From the cell containing the given text, extract its center point as [x, y] coordinate. 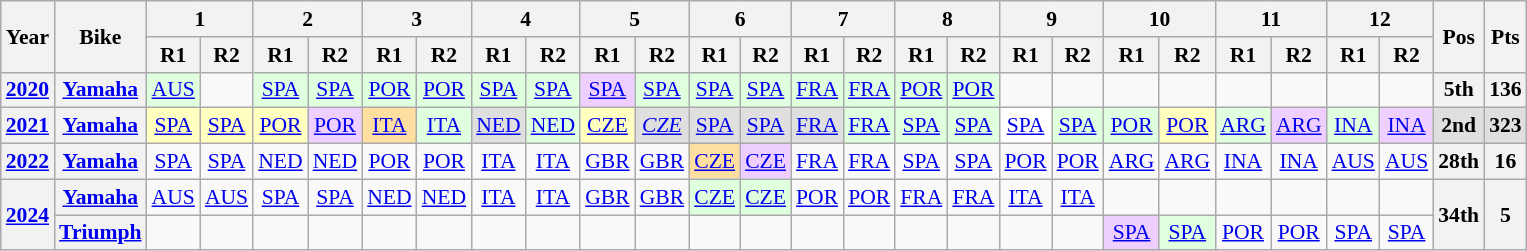
16 [1506, 162]
9 [1051, 19]
Pts [1506, 36]
5th [1458, 90]
28th [1458, 162]
Bike [100, 36]
2024 [28, 214]
2 [308, 19]
7 [843, 19]
2022 [28, 162]
Triumph [100, 233]
2021 [28, 126]
6 [740, 19]
11 [1270, 19]
136 [1506, 90]
Year [28, 36]
323 [1506, 126]
34th [1458, 214]
Pos [1458, 36]
3 [416, 19]
8 [947, 19]
1 [200, 19]
10 [1160, 19]
2nd [1458, 126]
4 [526, 19]
2020 [28, 90]
12 [1380, 19]
